Provide the (x, y) coordinate of the cell's center where the given text is located.  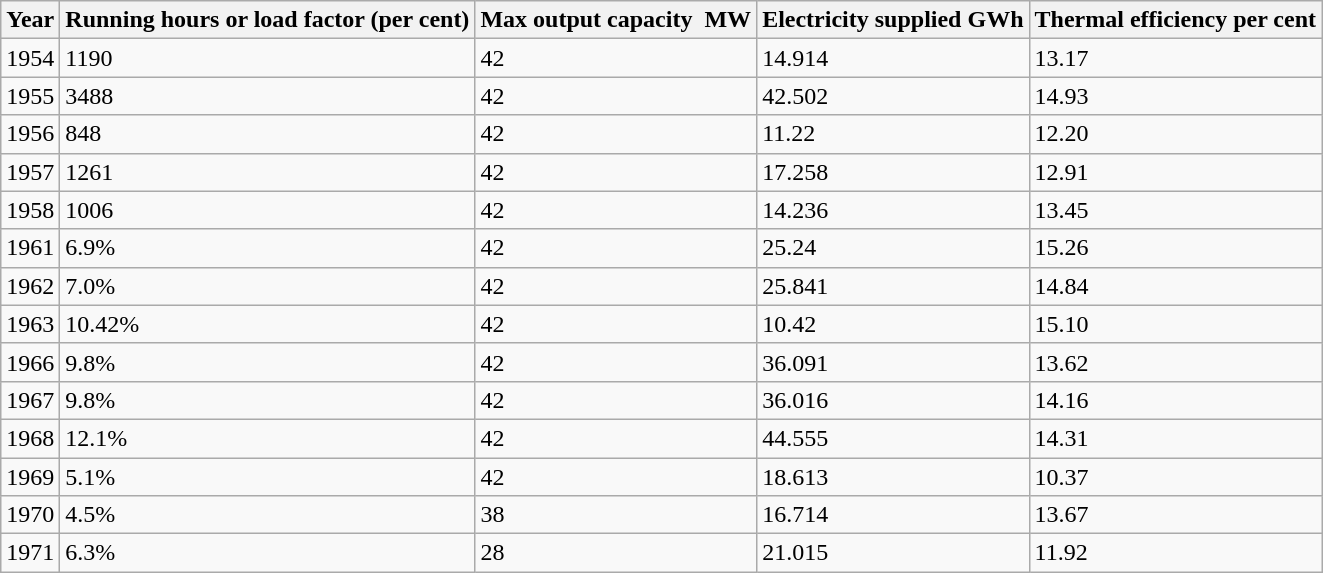
14.236 (893, 210)
1961 (30, 248)
10.42 (893, 324)
10.37 (1176, 477)
18.613 (893, 477)
Max output capacity MW (616, 20)
1970 (30, 515)
7.0% (268, 286)
6.9% (268, 248)
1968 (30, 438)
1954 (30, 58)
6.3% (268, 553)
36.016 (893, 400)
Electricity supplied GWh (893, 20)
1955 (30, 96)
1963 (30, 324)
14.84 (1176, 286)
Year (30, 20)
10.42% (268, 324)
1969 (30, 477)
Thermal efficiency per cent (1176, 20)
15.10 (1176, 324)
1966 (30, 362)
11.22 (893, 134)
848 (268, 134)
1971 (30, 553)
13.45 (1176, 210)
28 (616, 553)
1957 (30, 172)
1956 (30, 134)
1967 (30, 400)
14.93 (1176, 96)
Running hours or load factor (per cent) (268, 20)
13.62 (1176, 362)
42.502 (893, 96)
17.258 (893, 172)
14.16 (1176, 400)
25.841 (893, 286)
13.67 (1176, 515)
16.714 (893, 515)
1261 (268, 172)
3488 (268, 96)
25.24 (893, 248)
5.1% (268, 477)
15.26 (1176, 248)
11.92 (1176, 553)
1962 (30, 286)
14.914 (893, 58)
21.015 (893, 553)
12.1% (268, 438)
13.17 (1176, 58)
4.5% (268, 515)
44.555 (893, 438)
12.91 (1176, 172)
14.31 (1176, 438)
1190 (268, 58)
12.20 (1176, 134)
38 (616, 515)
1006 (268, 210)
36.091 (893, 362)
1958 (30, 210)
